Pinpoint the cell where the given text exists, returning its (X, Y) midpoint coordinate. 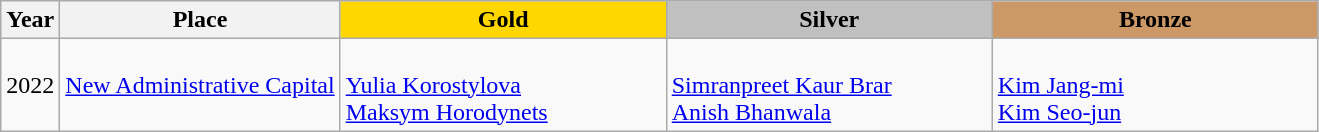
Gold (503, 20)
Yulia KorostylovaMaksym Horodynets (503, 85)
Bronze (1155, 20)
2022 (30, 85)
Simranpreet Kaur BrarAnish Bhanwala (829, 85)
Year (30, 20)
Kim Jang-miKim Seo-jun (1155, 85)
New Administrative Capital (200, 85)
Place (200, 20)
Silver (829, 20)
